Extract the (X, Y) coordinate from the center of the cell holding the provided text.  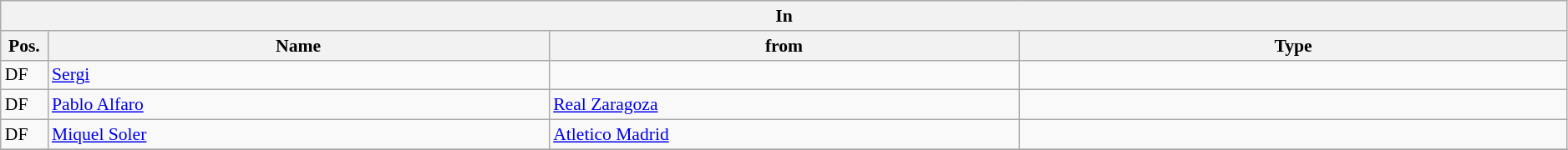
Name (298, 46)
Sergi (298, 75)
Atletico Madrid (784, 135)
Pos. (24, 46)
Pablo Alfaro (298, 105)
Type (1293, 46)
In (784, 16)
from (784, 46)
Real Zaragoza (784, 105)
Miquel Soler (298, 135)
